Search for the cell housing the specified text and yield its (x, y) center coordinate. 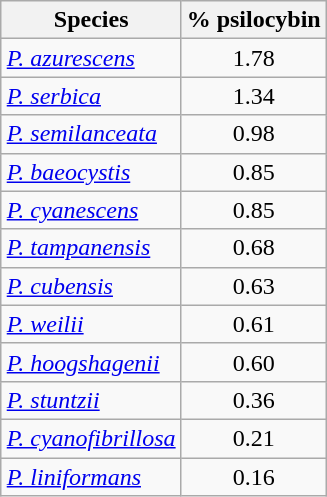
P. hoogshagenii (91, 362)
0.36 (254, 400)
P. tampanensis (91, 248)
% psilocybin (254, 20)
P. cyanofibrillosa (91, 438)
P. cyanescens (91, 210)
P. azurescens (91, 58)
P. baeocystis (91, 172)
P. stuntzii (91, 400)
0.60 (254, 362)
0.16 (254, 477)
P. liniformans (91, 477)
0.98 (254, 134)
1.78 (254, 58)
Species (91, 20)
0.21 (254, 438)
0.61 (254, 324)
P. serbica (91, 96)
P. cubensis (91, 286)
0.68 (254, 248)
0.63 (254, 286)
1.34 (254, 96)
P. weilii (91, 324)
P. semilanceata (91, 134)
